Provide the [x, y] coordinate of the cell's center where the given text is located.  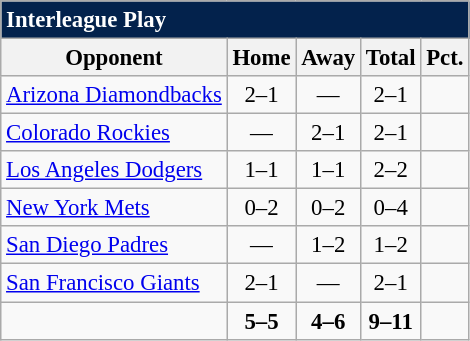
4–6 [328, 321]
Colorado Rockies [114, 133]
San Francisco Giants [114, 283]
Pct. [445, 58]
San Diego Padres [114, 245]
9–11 [390, 321]
New York Mets [114, 208]
0–4 [390, 208]
Interleague Play [235, 20]
Away [328, 58]
2–2 [390, 170]
Home [262, 58]
Opponent [114, 58]
Los Angeles Dodgers [114, 170]
5–5 [262, 321]
Arizona Diamondbacks [114, 95]
Total [390, 58]
